Scan for the cell matching the given text and deliver its (X, Y) coordinate at center. 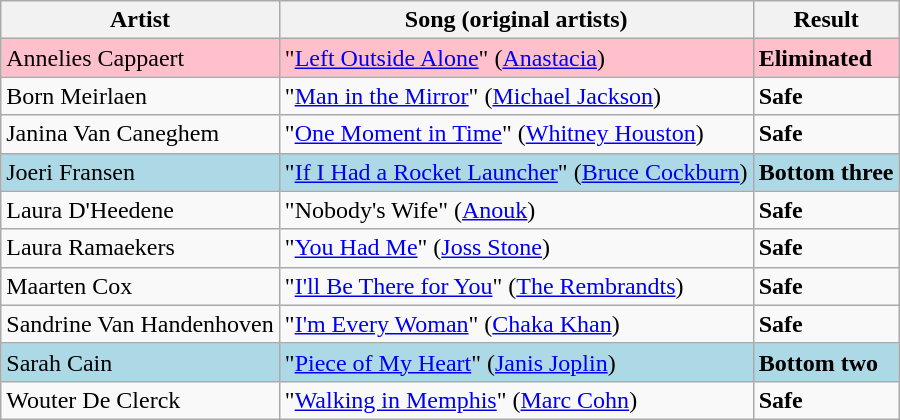
Born Meirlaen (140, 96)
"Left Outside Alone" (Anastacia) (516, 58)
Bottom three (826, 172)
Joeri Fransen (140, 172)
"I'm Every Woman" (Chaka Khan) (516, 324)
Laura D'Heedene (140, 210)
"You Had Me" (Joss Stone) (516, 248)
"Walking in Memphis" (Marc Cohn) (516, 400)
Result (826, 20)
"If I Had a Rocket Launcher" (Bruce Cockburn) (516, 172)
Sandrine Van Handenhoven (140, 324)
Laura Ramaekers (140, 248)
Janina Van Caneghem (140, 134)
Bottom two (826, 362)
Sarah Cain (140, 362)
Eliminated (826, 58)
"Piece of My Heart" (Janis Joplin) (516, 362)
"Nobody's Wife" (Anouk) (516, 210)
"Man in the Mirror" (Michael Jackson) (516, 96)
Wouter De Clerck (140, 400)
Artist (140, 20)
"One Moment in Time" (Whitney Houston) (516, 134)
Maarten Cox (140, 286)
Song (original artists) (516, 20)
Annelies Cappaert (140, 58)
"I'll Be There for You" (The Rembrandts) (516, 286)
